Identify which cell holds the provided text, then report its (X, Y) central coordinate. 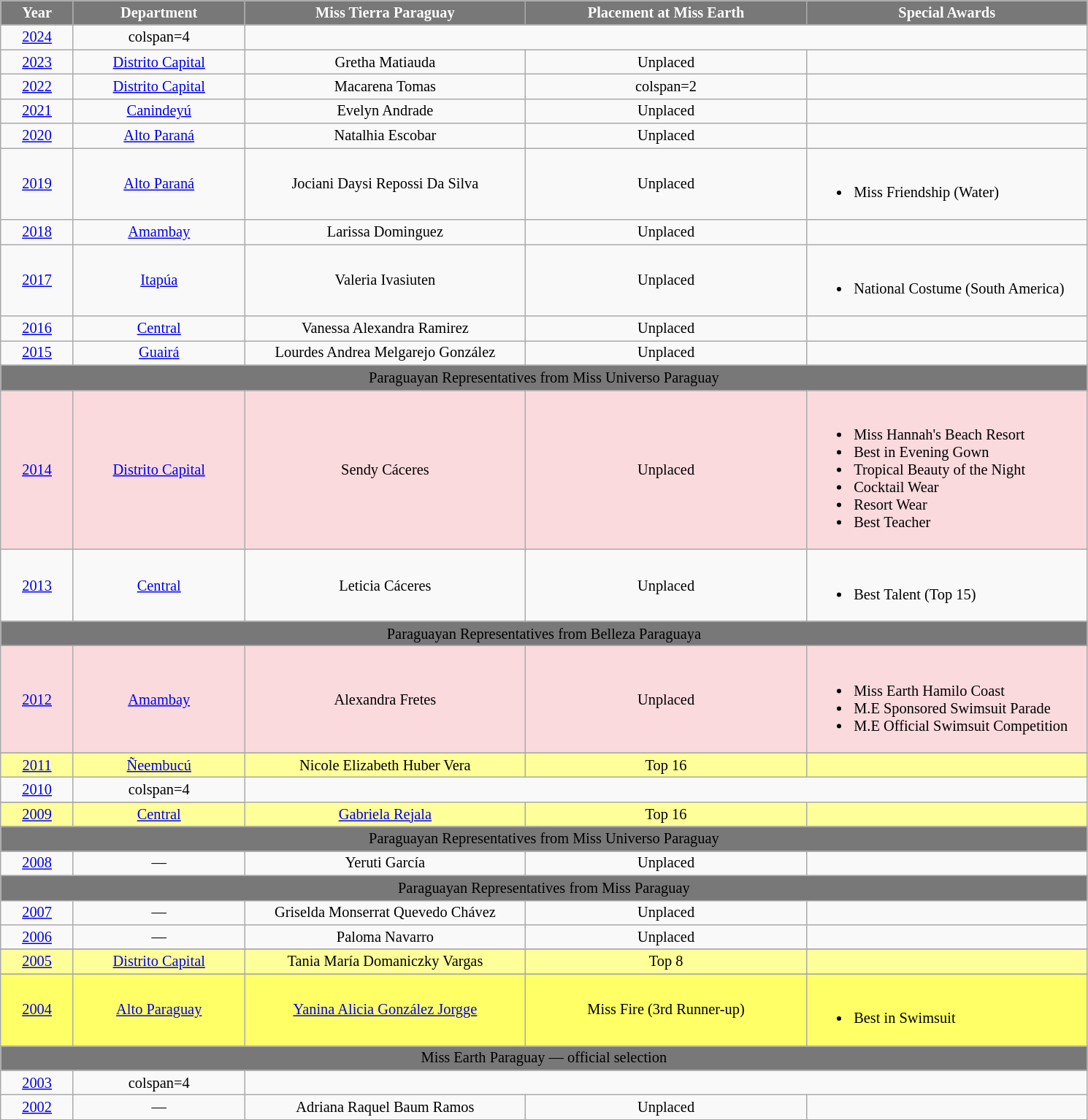
Alto Paraguay (159, 1010)
2003 (37, 1083)
2010 (37, 789)
Vanessa Alexandra Ramirez (386, 329)
2002 (37, 1107)
2006 (37, 937)
Miss Fire (3rd Runner-up) (666, 1010)
Best Talent (Top 15) (946, 585)
Special Awards (946, 12)
Macarena Tomas (386, 86)
colspan=2 (666, 86)
Leticia Cáceres (386, 585)
2024 (37, 37)
2014 (37, 469)
Miss Tierra Paraguay (386, 12)
2012 (37, 699)
2017 (37, 280)
Evelyn Andrade (386, 111)
Paloma Navarro (386, 937)
Canindeyú (159, 111)
2023 (37, 62)
2008 (37, 863)
2009 (37, 814)
Gabriela Rejala (386, 814)
Top 8 (666, 962)
Guairá (159, 353)
2016 (37, 329)
Miss Earth Paraguay — official selection (544, 1058)
Ñeembucú (159, 765)
2005 (37, 962)
2004 (37, 1010)
2011 (37, 765)
2007 (37, 913)
National Costume (South America) (946, 280)
Alexandra Fretes (386, 699)
Valeria Ivasiuten (386, 280)
Best in Swimsuit (946, 1010)
Lourdes Andrea Melgarejo González (386, 353)
Miss Friendship (Water) (946, 183)
Paraguayan Representatives from Belleza Paraguaya (544, 634)
Year (37, 12)
Sendy Cáceres (386, 469)
Placement at Miss Earth (666, 12)
Jociani Daysi Repossi Da Silva (386, 183)
Gretha Matiauda (386, 62)
Nicole Elizabeth Huber Vera (386, 765)
Griselda Monserrat Quevedo Chávez (386, 913)
2020 (37, 136)
Larissa Dominguez (386, 232)
2013 (37, 585)
Yeruti García (386, 863)
Itapúa (159, 280)
Tania María Domaniczky Vargas (386, 962)
Miss Earth Hamilo Coast M.E Sponsored Swimsuit Parade M.E Official Swimsuit Competition (946, 699)
2022 (37, 86)
Adriana Raquel Baum Ramos (386, 1107)
2021 (37, 111)
Paraguayan Representatives from Miss Paraguay (544, 888)
2015 (37, 353)
Department (159, 12)
2019 (37, 183)
Miss Hannah's Beach ResortBest in Evening GownTropical Beauty of the Night Cocktail Wear Resort Wear Best Teacher (946, 469)
Yanina Alicia González Jorgge (386, 1010)
Natalhia Escobar (386, 136)
2018 (37, 232)
